Pinpoint the cell where the given text exists, returning its [x, y] midpoint coordinate. 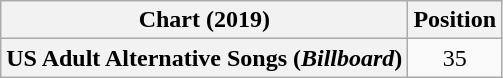
Chart (2019) [204, 20]
US Adult Alternative Songs (Billboard) [204, 58]
Position [455, 20]
35 [455, 58]
